Return the [x, y] coordinate for the center point of the cell that contains the specified text.  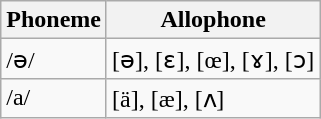
Allophone [212, 20]
/a/ [54, 98]
/ə/ [54, 59]
Phoneme [54, 20]
[ä], [æ], [ʌ] [212, 98]
[ə], [ɛ], [œ], [ɤ], [ɔ] [212, 59]
